For the text-containing cell, return its midpoint in (X, Y) coordinate format. 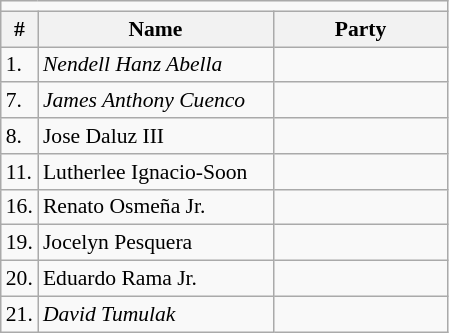
11. (20, 172)
1. (20, 65)
Party (360, 29)
David Tumulak (156, 314)
Renato Osmeña Jr. (156, 207)
7. (20, 101)
Name (156, 29)
James Anthony Cuenco (156, 101)
Eduardo Rama Jr. (156, 279)
19. (20, 243)
16. (20, 207)
8. (20, 136)
20. (20, 279)
Jose Daluz III (156, 136)
Nendell Hanz Abella (156, 65)
21. (20, 314)
# (20, 29)
Jocelyn Pesquera (156, 243)
Lutherlee Ignacio-Soon (156, 172)
